Pinpoint the cell where the given text exists, returning its (X, Y) midpoint coordinate. 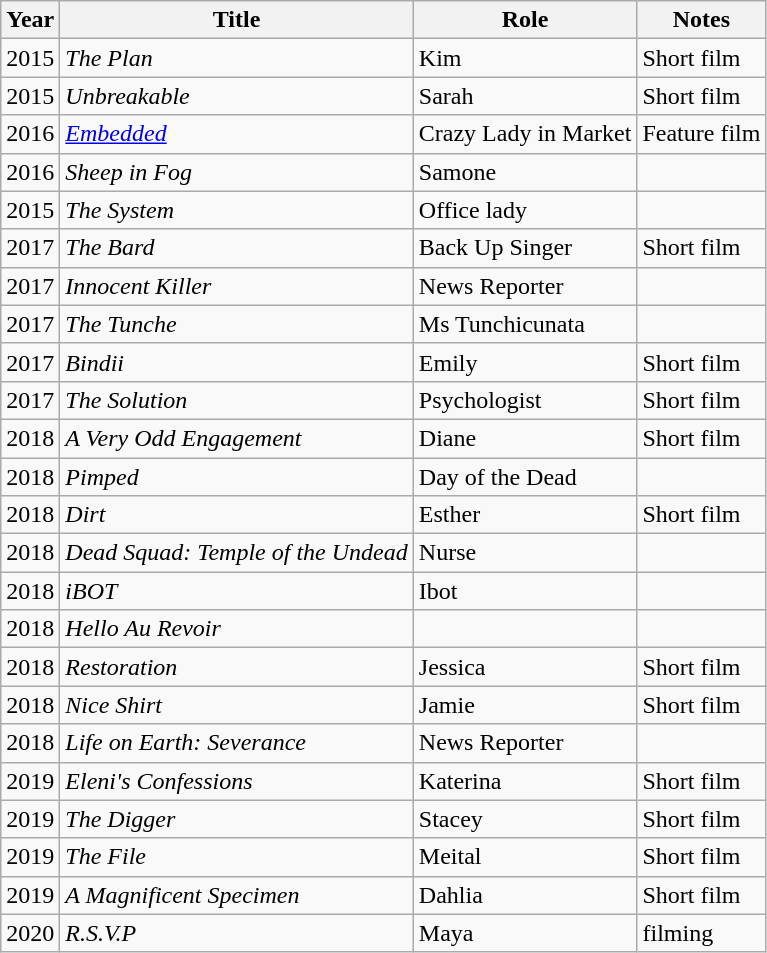
Innocent Killer (236, 286)
R.S.V.P (236, 933)
Dirt (236, 515)
Dead Squad: Temple of the Undead (236, 553)
Nice Shirt (236, 705)
Pimped (236, 477)
Ibot (525, 591)
Meital (525, 857)
Sheep in Fog (236, 172)
Esther (525, 515)
Office lady (525, 210)
Day of the Dead (525, 477)
The Digger (236, 819)
Samone (525, 172)
Crazy Lady in Market (525, 134)
The Bard (236, 248)
The System (236, 210)
Ms Tunchicunata (525, 324)
iBOT (236, 591)
A Magnificent Specimen (236, 895)
Restoration (236, 667)
Bindii (236, 362)
Feature film (702, 134)
Title (236, 20)
filming (702, 933)
Maya (525, 933)
The Plan (236, 58)
Jamie (525, 705)
Life on Earth: Severance (236, 743)
2020 (30, 933)
Katerina (525, 781)
A Very Odd Engagement (236, 438)
Nurse (525, 553)
Stacey (525, 819)
Kim (525, 58)
Back Up Singer (525, 248)
The Solution (236, 400)
Year (30, 20)
Notes (702, 20)
The File (236, 857)
Psychologist (525, 400)
Eleni's Confessions (236, 781)
Jessica (525, 667)
Dahlia (525, 895)
Sarah (525, 96)
Role (525, 20)
Embedded (236, 134)
Diane (525, 438)
The Tunche (236, 324)
Unbreakable (236, 96)
Emily (525, 362)
Hello Au Revoir (236, 629)
